Pinpoint the cell where the given text exists, returning its [x, y] midpoint coordinate. 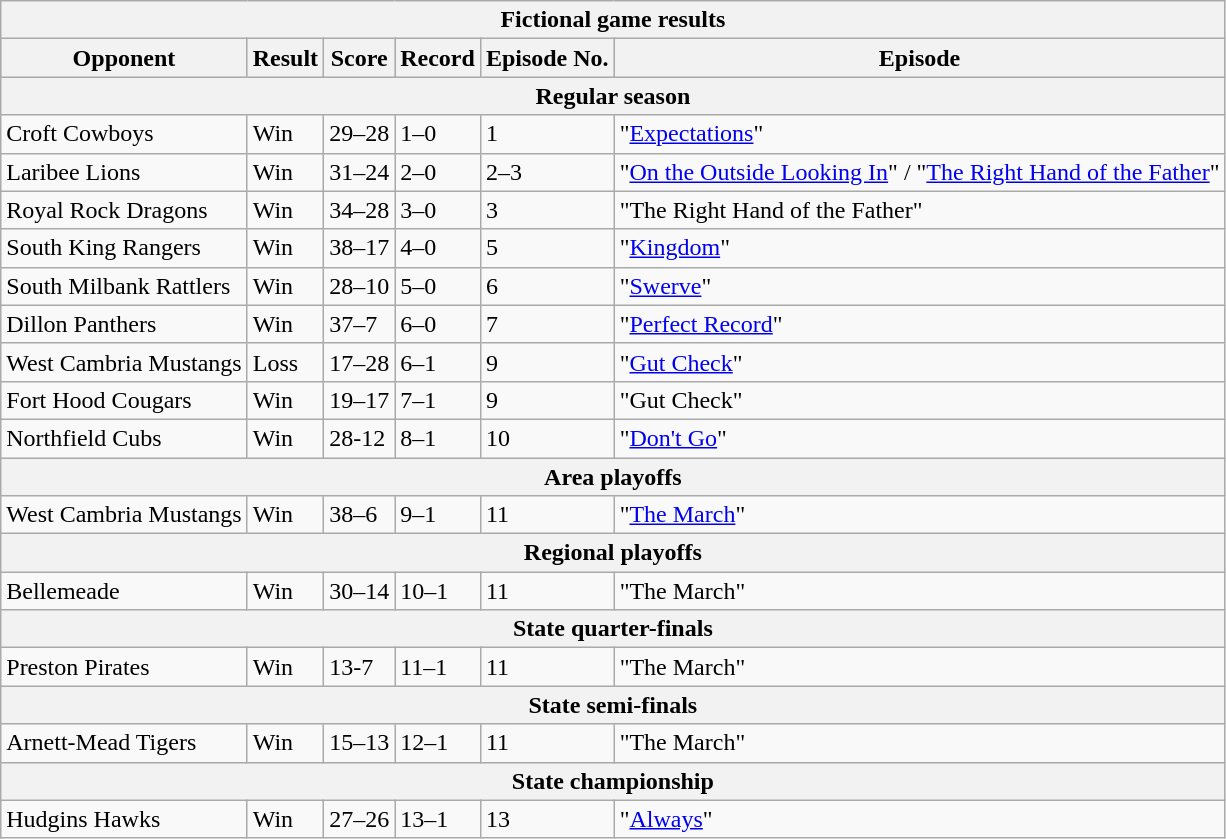
"On the Outside Looking In" / "The Right Hand of the Father" [920, 172]
Regional playoffs [613, 553]
27–26 [360, 819]
38–17 [360, 248]
"Don't Go" [920, 438]
"Swerve" [920, 286]
Laribee Lions [124, 172]
2–3 [547, 172]
31–24 [360, 172]
Preston Pirates [124, 667]
6–0 [438, 324]
"Perfect Record" [920, 324]
28–10 [360, 286]
9–1 [438, 515]
5–0 [438, 286]
Area playoffs [613, 477]
10 [547, 438]
Fort Hood Cougars [124, 400]
Loss [285, 362]
Episode [920, 58]
Score [360, 58]
Bellemeade [124, 591]
3–0 [438, 210]
1 [547, 134]
State semi-finals [613, 705]
Record [438, 58]
Episode No. [547, 58]
South Milbank Rattlers [124, 286]
1–0 [438, 134]
13 [547, 819]
38–6 [360, 515]
Fictional game results [613, 20]
6–1 [438, 362]
Croft Cowboys [124, 134]
5 [547, 248]
Royal Rock Dragons [124, 210]
Opponent [124, 58]
13-7 [360, 667]
Dillon Panthers [124, 324]
"Always" [920, 819]
29–28 [360, 134]
8–1 [438, 438]
3 [547, 210]
34–28 [360, 210]
19–17 [360, 400]
"Kingdom" [920, 248]
17–28 [360, 362]
7 [547, 324]
"Expectations" [920, 134]
10–1 [438, 591]
15–13 [360, 743]
Arnett-Mead Tigers [124, 743]
30–14 [360, 591]
2–0 [438, 172]
37–7 [360, 324]
Northfield Cubs [124, 438]
6 [547, 286]
28-12 [360, 438]
State championship [613, 781]
4–0 [438, 248]
"The Right Hand of the Father" [920, 210]
Result [285, 58]
Hudgins Hawks [124, 819]
13–1 [438, 819]
7–1 [438, 400]
State quarter-finals [613, 629]
11–1 [438, 667]
South King Rangers [124, 248]
12–1 [438, 743]
Regular season [613, 96]
